From the cell containing the given text, extract its center point as (X, Y) coordinate. 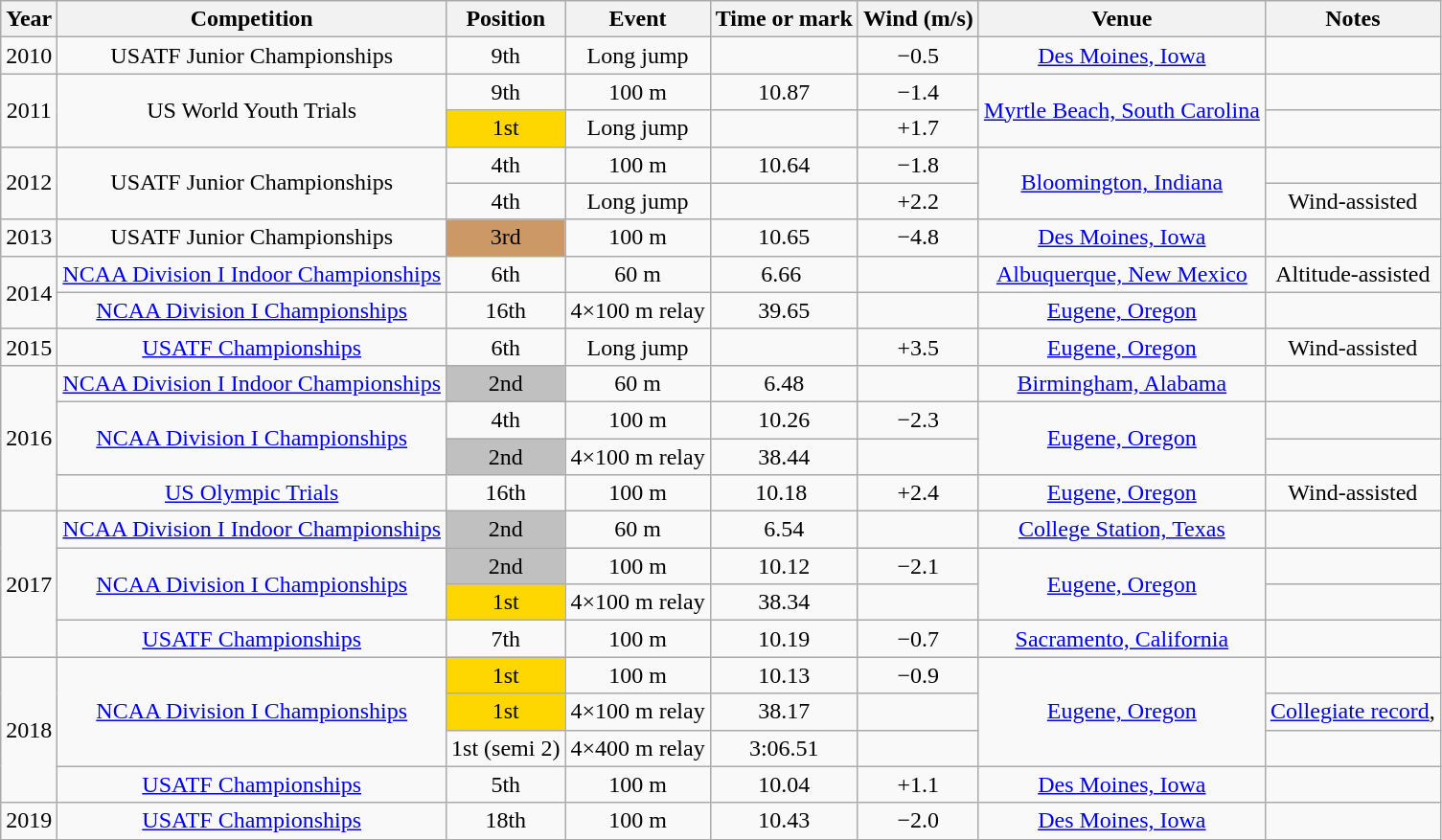
10.13 (784, 675)
−2.1 (918, 566)
38.17 (784, 712)
Position (506, 19)
10.19 (784, 639)
−2.0 (918, 821)
7th (506, 639)
Event (638, 19)
4×400 m relay (638, 748)
US Olympic Trials (252, 493)
−1.8 (918, 165)
Time or mark (784, 19)
−4.8 (918, 238)
Myrtle Beach, South Carolina (1121, 110)
+1.1 (918, 784)
Notes (1353, 19)
Altitude-assisted (1353, 274)
10.64 (784, 165)
2018 (29, 730)
10.12 (784, 566)
10.18 (784, 493)
Birmingham, Alabama (1121, 383)
39.65 (784, 310)
College Station, Texas (1121, 530)
−1.4 (918, 92)
10.26 (784, 420)
+2.2 (918, 201)
−0.9 (918, 675)
6.48 (784, 383)
Wind (m/s) (918, 19)
Sacramento, California (1121, 639)
−0.5 (918, 56)
+2.4 (918, 493)
2019 (29, 821)
38.44 (784, 457)
+3.5 (918, 347)
2010 (29, 56)
2013 (29, 238)
3rd (506, 238)
38.34 (784, 602)
10.43 (784, 821)
2011 (29, 110)
10.04 (784, 784)
Bloomington, Indiana (1121, 183)
6.66 (784, 274)
−0.7 (918, 639)
2014 (29, 292)
+1.7 (918, 128)
10.87 (784, 92)
6.54 (784, 530)
3:06.51 (784, 748)
Collegiate record, (1353, 712)
Competition (252, 19)
1st (semi 2) (506, 748)
Albuquerque, New Mexico (1121, 274)
18th (506, 821)
Year (29, 19)
10.65 (784, 238)
−2.3 (918, 420)
2012 (29, 183)
US World Youth Trials (252, 110)
Venue (1121, 19)
2017 (29, 584)
2016 (29, 438)
2015 (29, 347)
5th (506, 784)
